Find where the given text appears and provide that cell's center as (x, y) coordinate. 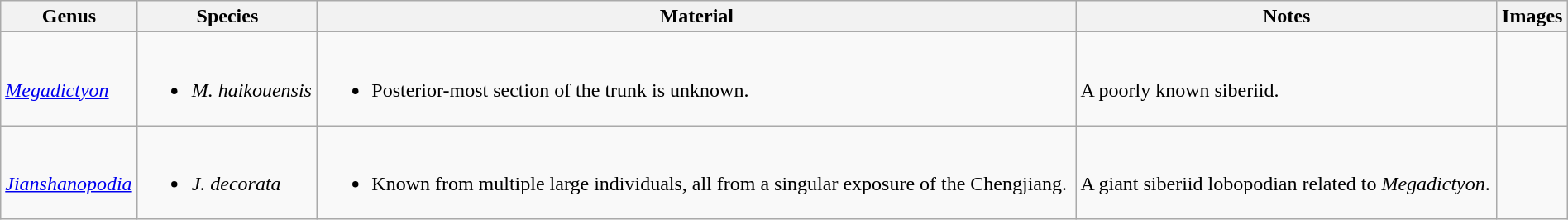
Images (1532, 17)
Megadictyon (69, 79)
A giant siberiid lobopodian related to Megadictyon. (1287, 172)
Genus (69, 17)
J. decorata (227, 172)
M. haikouensis (227, 79)
A poorly known siberiid. (1287, 79)
Known from multiple large individuals, all from a singular exposure of the Chengjiang. (696, 172)
Jianshanopodia (69, 172)
Notes (1287, 17)
Species (227, 17)
Posterior-most section of the trunk is unknown. (696, 79)
Material (696, 17)
